Scan for the cell matching the given text and deliver its [x, y] coordinate at center. 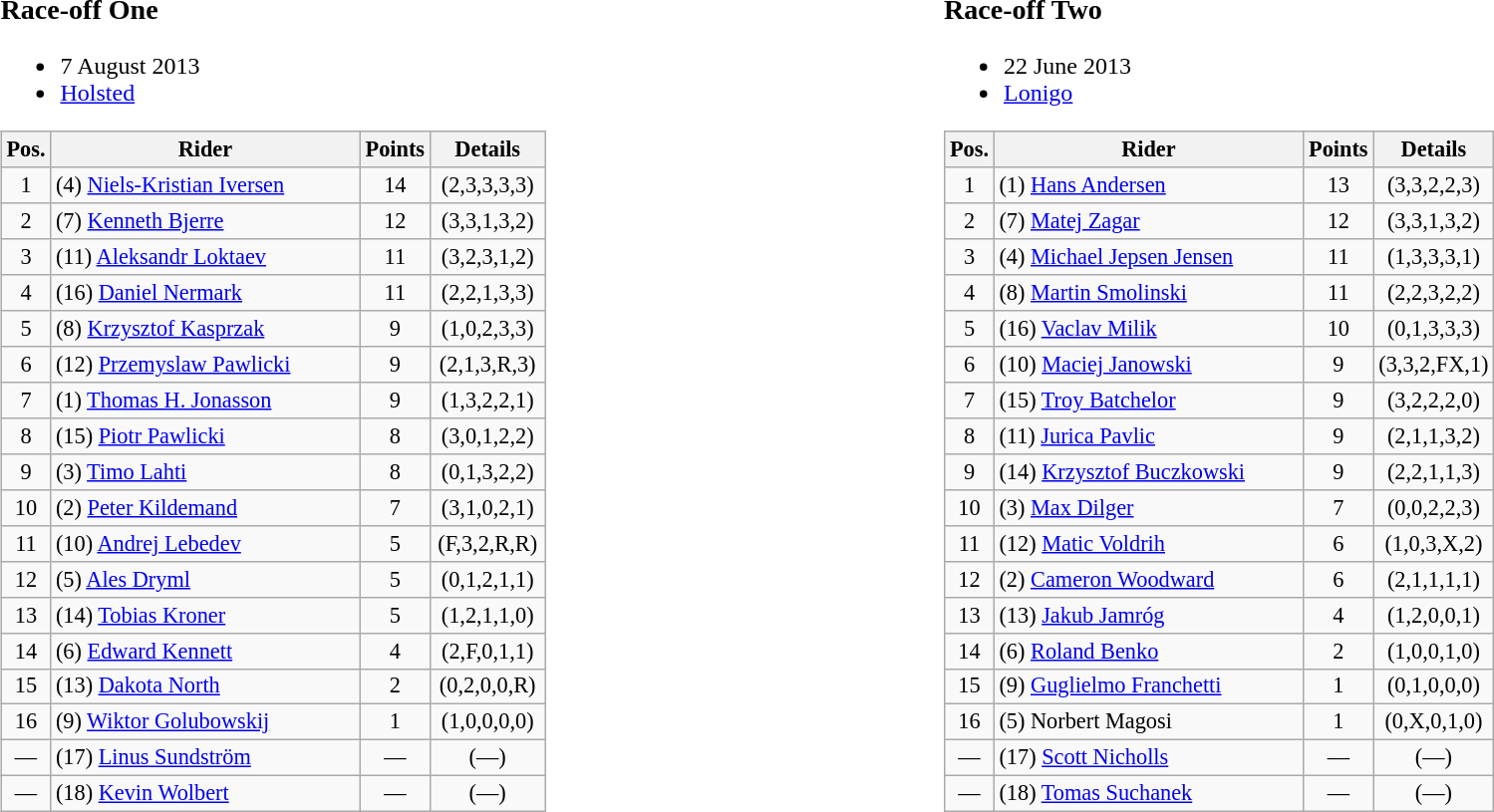
(2,2,3,2,2) [1433, 293]
(2,3,3,3,3) [488, 185]
(0,1,2,1,1) [488, 579]
(4) Michael Jepsen Jensen [1148, 257]
(3,0,1,2,2) [488, 436]
(6) Roland Benko [1148, 651]
(12) Matic Voldrih [1148, 543]
(11) Jurica Pavlic [1148, 436]
(3,1,0,2,1) [488, 507]
(0,1,0,0,0) [1433, 686]
(8) Krzysztof Kasprzak [205, 329]
(4) Niels-Kristian Iversen [205, 185]
(17) Scott Nicholls [1148, 758]
(2,2,1,3,3) [488, 293]
(13) Jakub Jamróg [1148, 615]
(1,0,0,0,0) [488, 722]
(0,1,3,3,3) [1433, 329]
(0,X,0,1,0) [1433, 722]
(0,2,0,0,R) [488, 686]
(1,3,3,3,1) [1433, 257]
(11) Aleksandr Loktaev [205, 257]
(7) Kenneth Bjerre [205, 221]
(3) Timo Lahti [205, 472]
(10) Andrej Lebedev [205, 543]
(3,2,2,2,0) [1433, 401]
(13) Dakota North [205, 686]
(2,F,0,1,1) [488, 651]
(0,1,3,2,2) [488, 472]
(6) Edward Kennett [205, 651]
(15) Troy Batchelor [1148, 401]
(14) Tobias Kroner [205, 615]
(3,3,2,2,3) [1433, 185]
(2,2,1,1,3) [1433, 472]
(1) Hans Andersen [1148, 185]
(12) Przemyslaw Pawlicki [205, 365]
(1,2,1,1,0) [488, 615]
(3) Max Dilger [1148, 507]
(2,1,1,3,2) [1433, 436]
(18) Tomas Suchanek [1148, 794]
(1,2,0,0,1) [1433, 615]
(8) Martin Smolinski [1148, 293]
(1,3,2,2,1) [488, 401]
(16) Vaclav Milik [1148, 329]
(5) Ales Dryml [205, 579]
(1,0,2,3,3) [488, 329]
(17) Linus Sundström [205, 758]
(10) Maciej Janowski [1148, 365]
(1,0,3,X,2) [1433, 543]
(2) Cameron Woodward [1148, 579]
(9) Wiktor Golubowskij [205, 722]
(15) Piotr Pawlicki [205, 436]
(2,1,3,R,3) [488, 365]
(5) Norbert Magosi [1148, 722]
(7) Matej Zagar [1148, 221]
(1,0,0,1,0) [1433, 651]
(F,3,2,R,R) [488, 543]
(3,3,2,FX,1) [1433, 365]
(1) Thomas H. Jonasson [205, 401]
(2,1,1,1,1) [1433, 579]
(2) Peter Kildemand [205, 507]
(16) Daniel Nermark [205, 293]
(14) Krzysztof Buczkowski [1148, 472]
(18) Kevin Wolbert [205, 794]
(3,2,3,1,2) [488, 257]
(0,0,2,2,3) [1433, 507]
(9) Guglielmo Franchetti [1148, 686]
